Determine the [X, Y] coordinate at the center of the cell enclosing the given text.  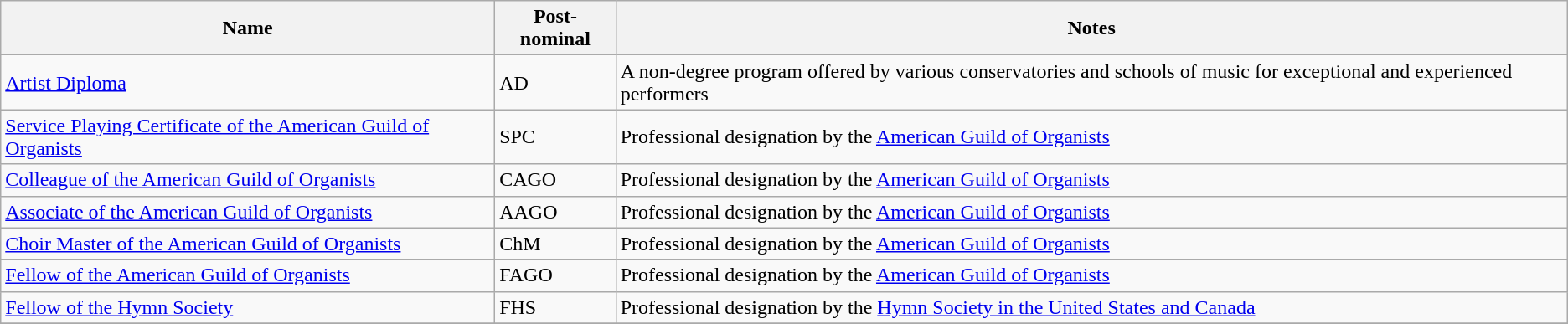
ChM [556, 244]
SPC [556, 137]
Artist Diploma [248, 82]
Colleague of the American Guild of Organists [248, 180]
Fellow of the American Guild of Organists [248, 275]
FHS [556, 307]
Associate of the American Guild of Organists [248, 212]
Professional designation by the Hymn Society in the United States and Canada [1091, 307]
A non-degree program offered by various conservatories and schools of music for exceptional and experienced performers [1091, 82]
Fellow of the Hymn Society [248, 307]
FAGO [556, 275]
Choir Master of the American Guild of Organists [248, 244]
Name [248, 28]
Post-nominal [556, 28]
Notes [1091, 28]
CAGO [556, 180]
AD [556, 82]
Service Playing Certificate of the American Guild of Organists [248, 137]
AAGO [556, 212]
